From the cell containing the given text, extract its center point as (x, y) coordinate. 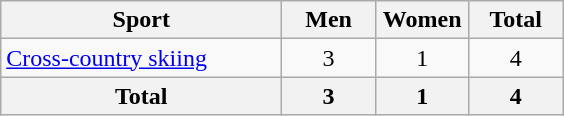
Women (422, 20)
Men (329, 20)
Cross-country skiing (142, 58)
Sport (142, 20)
